Determine the (X, Y) coordinate at the center of the cell enclosing the given text.  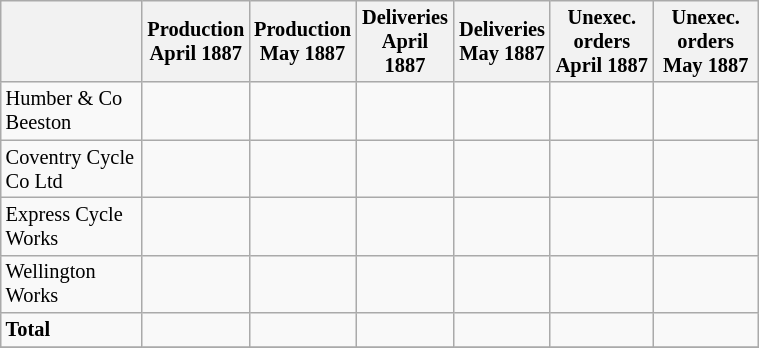
Unexec. ordersMay 1887 (706, 41)
Total (72, 330)
ProductionMay 1887 (302, 41)
DeliveriesMay 1887 (502, 41)
DeliveriesApril 1887 (405, 41)
Coventry Cycle Co Ltd (72, 169)
Unexec. ordersApril 1887 (602, 41)
ProductionApril 1887 (196, 41)
Express Cycle Works (72, 226)
Wellington Works (72, 284)
Humber & Co Beeston (72, 111)
